Extract the (X, Y) coordinate from the center of the cell holding the provided text.  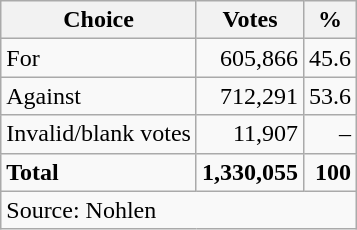
Votes (250, 20)
Source: Nohlen (179, 210)
– (330, 134)
712,291 (250, 96)
1,330,055 (250, 172)
For (99, 58)
Total (99, 172)
605,866 (250, 58)
Against (99, 96)
53.6 (330, 96)
100 (330, 172)
45.6 (330, 58)
% (330, 20)
Choice (99, 20)
Invalid/blank votes (99, 134)
11,907 (250, 134)
